Return (x, y) of the center of cell containing provided text 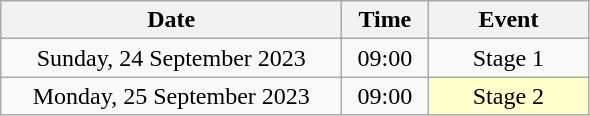
Date (172, 20)
Sunday, 24 September 2023 (172, 58)
Monday, 25 September 2023 (172, 96)
Stage 2 (508, 96)
Stage 1 (508, 58)
Time (385, 20)
Event (508, 20)
